For the text-containing cell, return its midpoint in (X, Y) coordinate format. 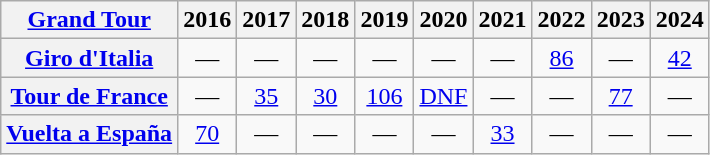
Grand Tour (90, 20)
106 (384, 96)
2022 (562, 20)
35 (266, 96)
DNF (444, 96)
2023 (620, 20)
2017 (266, 20)
77 (620, 96)
Tour de France (90, 96)
33 (502, 134)
42 (680, 58)
2020 (444, 20)
86 (562, 58)
2024 (680, 20)
Giro d'Italia (90, 58)
Vuelta a España (90, 134)
2016 (208, 20)
30 (326, 96)
70 (208, 134)
2018 (326, 20)
2019 (384, 20)
2021 (502, 20)
